Provide the [X, Y] coordinate of the cell's center where the given text is located.  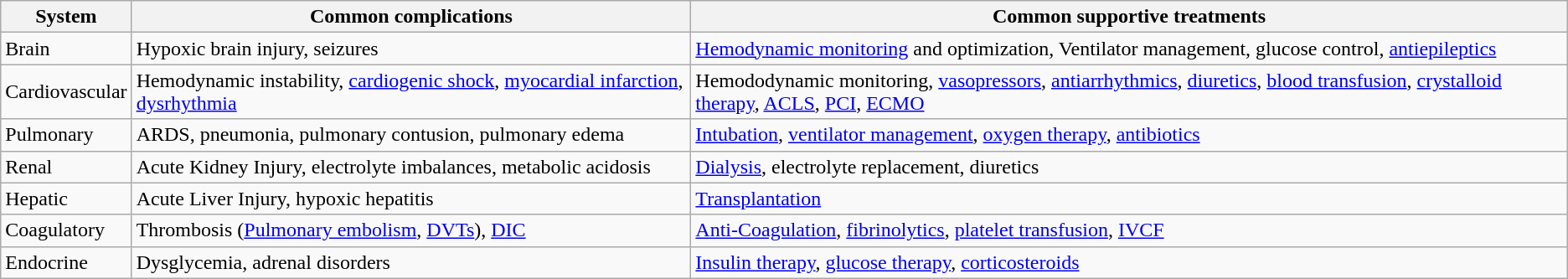
System [66, 17]
Brain [66, 49]
Dysglycemia, adrenal disorders [411, 262]
Hemodynamic monitoring and optimization, Ventilator management, glucose control, antiepileptics [1129, 49]
Endocrine [66, 262]
Hepatic [66, 199]
ARDS, pneumonia, pulmonary contusion, pulmonary edema [411, 135]
Hemodynamic instability, cardiogenic shock, myocardial infarction, dysrhythmia [411, 92]
Hemododynamic monitoring, vasopressors, antiarrhythmics, diuretics, blood transfusion, crystalloid therapy, ACLS, PCI, ECMO [1129, 92]
Common complications [411, 17]
Intubation, ventilator management, oxygen therapy, antibiotics [1129, 135]
Hypoxic brain injury, seizures [411, 49]
Acute Kidney Injury, electrolyte imbalances, metabolic acidosis [411, 167]
Pulmonary [66, 135]
Renal [66, 167]
Common supportive treatments [1129, 17]
Dialysis, electrolyte replacement, diuretics [1129, 167]
Cardiovascular [66, 92]
Acute Liver Injury, hypoxic hepatitis [411, 199]
Thrombosis (Pulmonary embolism, DVTs), DIC [411, 230]
Transplantation [1129, 199]
Anti-Coagulation, fibrinolytics, platelet transfusion, IVCF [1129, 230]
Coagulatory [66, 230]
Insulin therapy, glucose therapy, corticosteroids [1129, 262]
